Pinpoint the cell where the given text exists, returning its (X, Y) midpoint coordinate. 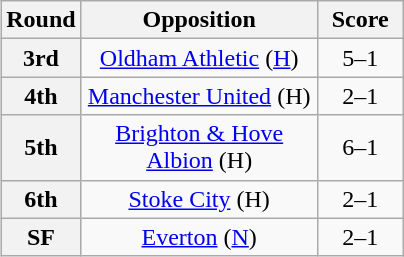
6th (41, 199)
3rd (41, 58)
6–1 (360, 148)
Opposition (199, 20)
SF (41, 237)
4th (41, 96)
5th (41, 148)
Score (360, 20)
Everton (N) (199, 237)
Round (41, 20)
Oldham Athletic (H) (199, 58)
Manchester United (H) (199, 96)
Brighton & Hove Albion (H) (199, 148)
Stoke City (H) (199, 199)
5–1 (360, 58)
